Extract the [X, Y] coordinate from the center of the cell holding the provided text.  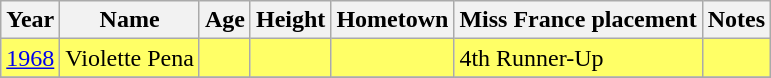
Age [224, 20]
Miss France placement [578, 20]
1968 [30, 58]
Notes [736, 20]
Year [30, 20]
Height [290, 20]
4th Runner-Up [578, 58]
Name [130, 20]
Violette Pena [130, 58]
Hometown [392, 20]
